Determine the [X, Y] coordinate at the center of the cell enclosing the given text.  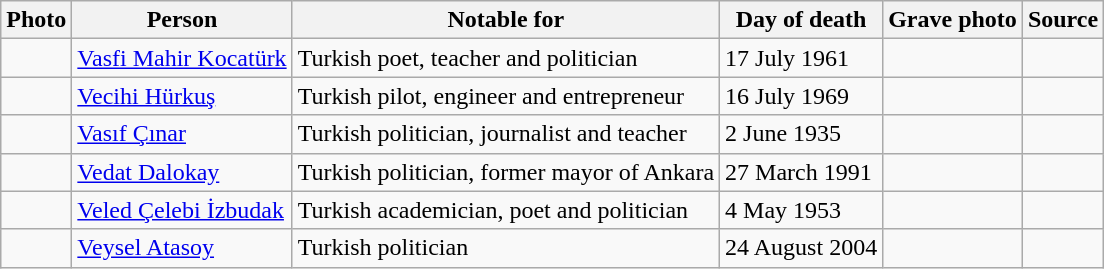
Person [182, 20]
Day of death [802, 20]
Photo [36, 20]
Vedat Dalokay [182, 172]
24 August 2004 [802, 248]
17 July 1961 [802, 58]
Notable for [506, 20]
Turkish politician, former mayor of Ankara [506, 172]
2 June 1935 [802, 134]
Turkish pilot, engineer and entrepreneur [506, 96]
Turkish academician, poet and politician [506, 210]
Turkish politician [506, 248]
Vecihi Hürkuş [182, 96]
Veysel Atasoy [182, 248]
27 March 1991 [802, 172]
Vasıf Çınar [182, 134]
Source [1062, 20]
16 July 1969 [802, 96]
Turkish poet, teacher and politician [506, 58]
4 May 1953 [802, 210]
Turkish politician, journalist and teacher [506, 134]
Veled Çelebi İzbudak [182, 210]
Vasfi Mahir Kocatürk [182, 58]
Grave photo [953, 20]
